Output the [x, y] coordinate of the center of the cell containing the given text.  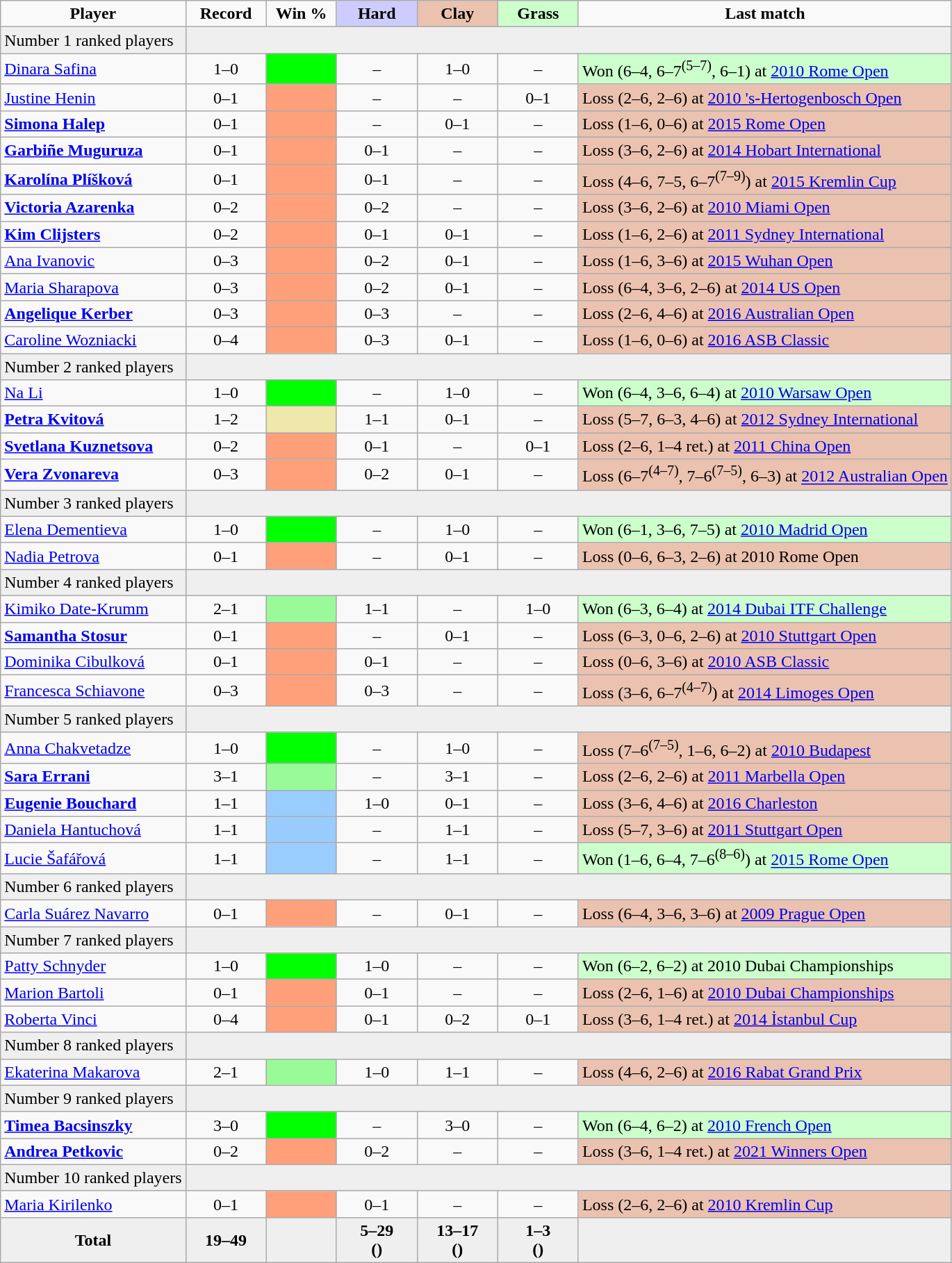
Victoria Azarenka [93, 208]
Player [93, 14]
Nadia Petrova [93, 556]
Loss (1–6, 3–6) at 2015 Wuhan Open [764, 261]
Grass [538, 14]
Number 5 ranked players [93, 719]
Petra Kvitová [93, 420]
Loss (6–4, 3–6, 2–6) at 2014 US Open [764, 287]
Loss (4–6, 2–6) at 2016 Rabat Grand Prix [764, 1072]
Ekaterina Makarova [93, 1072]
Number 4 ranked players [93, 583]
Loss (5–7, 3–6) at 2011 Stuttgart Open [764, 829]
Loss (0–6, 6–3, 2–6) at 2010 Rome Open [764, 556]
Daniela Hantuchová [93, 829]
19–49 [226, 1241]
Samantha Stosur [93, 636]
Loss (3–6, 2–6) at 2010 Miami Open [764, 208]
Timea Bacsinszky [93, 1125]
Number 3 ranked players [93, 503]
Win % [302, 14]
Roberta Vinci [93, 1019]
Loss (3–6, 4–6) at 2016 Charleston [764, 803]
Dinara Safina [93, 69]
Loss (1–6, 0–6) at 2016 ASB Classic [764, 340]
Loss (5–7, 6–3, 4–6) at 2012 Sydney International [764, 420]
Loss (2–6, 4–6) at 2016 Australian Open [764, 313]
Andrea Petkovic [93, 1151]
Loss (6–7(4–7), 7–6(7–5), 6–3) at 2012 Australian Open [764, 475]
Ana Ivanovic [93, 261]
Record [226, 14]
Francesca Schiavone [93, 691]
Elena Dementieva [93, 529]
Total [93, 1241]
Loss (1–6, 0–6) at 2015 Rome Open [764, 124]
Number 7 ranked players [93, 940]
Loss (2–6, 1–4 ret.) at 2011 China Open [764, 446]
Sara Errani [93, 777]
Loss (3–6, 1–4 ret.) at 2014 İstanbul Cup [764, 1019]
Clay [457, 14]
1–2 [226, 420]
Justine Henin [93, 97]
Loss (3–6, 2–6) at 2014 Hobart International [764, 151]
Loss (1–6, 2–6) at 2011 Sydney International [764, 234]
Loss (3–6, 1–4 ret.) at 2021 Winners Open [764, 1151]
Number 9 ranked players [93, 1098]
Na Li [93, 393]
Number 8 ranked players [93, 1046]
Loss (6–4, 3–6, 3–6) at 2009 Prague Open [764, 914]
Number 1 ranked players [93, 40]
Last match [764, 14]
Loss (2–6, 1–6) at 2010 Dubai Championships [764, 993]
Vera Zvonareva [93, 475]
Eugenie Bouchard [93, 803]
Dominika Cibulková [93, 662]
Won (1–6, 6–4, 7–6(8–6)) at 2015 Rome Open [764, 859]
Won (6–2, 6–2) at 2010 Dubai Championships [764, 966]
Hard [377, 14]
Caroline Wozniacki [93, 340]
Loss (2–6, 2–6) at 2011 Marbella Open [764, 777]
Patty Schnyder [93, 966]
Angelique Kerber [93, 313]
Loss (2–6, 2–6) at 2010 's-Hertogenbosch Open [764, 97]
Loss (2–6, 2–6) at 2010 Kremlin Cup [764, 1204]
Kimiko Date-Krumm [93, 609]
Number 10 ranked players [93, 1178]
Maria Kirilenko [93, 1204]
Won (6–1, 3–6, 7–5) at 2010 Madrid Open [764, 529]
Won (6–4, 6–2) at 2010 French Open [764, 1125]
Loss (0–6, 3–6) at 2010 ASB Classic [764, 662]
1–3 () [538, 1241]
Carla Suárez Navarro [93, 914]
Number 6 ranked players [93, 887]
Maria Sharapova [93, 287]
Garbiñe Muguruza [93, 151]
5–29 () [377, 1241]
Won (6–4, 3–6, 6–4) at 2010 Warsaw Open [764, 393]
13–17 () [457, 1241]
Won (6–4, 6–7(5–7), 6–1) at 2010 Rome Open [764, 69]
Loss (3–6, 6–7(4–7)) at 2014 Limoges Open [764, 691]
Loss (7–6(7–5), 1–6, 6–2) at 2010 Budapest [764, 748]
Won (6–3, 6–4) at 2014 Dubai ITF Challenge [764, 609]
Svetlana Kuznetsova [93, 446]
Loss (6–3, 0–6, 2–6) at 2010 Stuttgart Open [764, 636]
Anna Chakvetadze [93, 748]
Simona Halep [93, 124]
Marion Bartoli [93, 993]
Loss (4–6, 7–5, 6–7(7–9)) at 2015 Kremlin Cup [764, 179]
Karolína Plíšková [93, 179]
Number 2 ranked players [93, 367]
Kim Clijsters [93, 234]
Lucie Šafářová [93, 859]
